For the text-containing cell, return its midpoint in (X, Y) coordinate format. 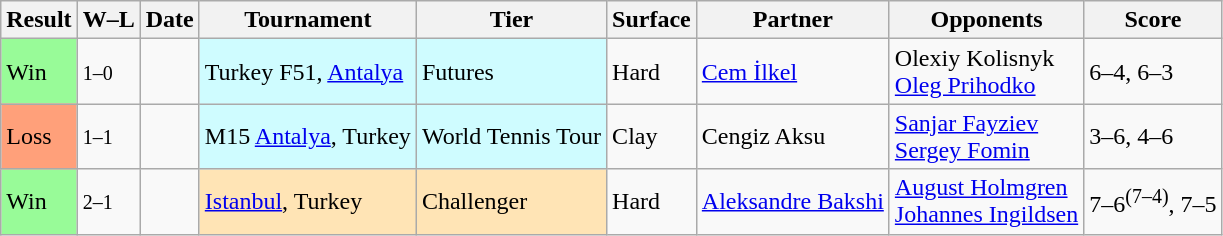
Surface (652, 20)
August Holmgren Johannes Ingildsen (986, 202)
Aleksandre Bakshi (792, 202)
Loss (39, 136)
Challenger (511, 202)
1–1 (108, 136)
6–4, 6–3 (1153, 72)
Clay (652, 136)
Tier (511, 20)
2–1 (108, 202)
Olexiy Kolisnyk Oleg Prihodko (986, 72)
W–L (108, 20)
Result (39, 20)
Opponents (986, 20)
Turkey F51, Antalya (308, 72)
Cem İlkel (792, 72)
Score (1153, 20)
3–6, 4–6 (1153, 136)
Date (170, 20)
M15 Antalya, Turkey (308, 136)
Cengiz Aksu (792, 136)
Partner (792, 20)
Tournament (308, 20)
1–0 (108, 72)
World Tennis Tour (511, 136)
Futures (511, 72)
Istanbul, Turkey (308, 202)
Sanjar Fayziev Sergey Fomin (986, 136)
7–6(7–4), 7–5 (1153, 202)
